Pinpoint the cell where the given text exists, returning its (X, Y) midpoint coordinate. 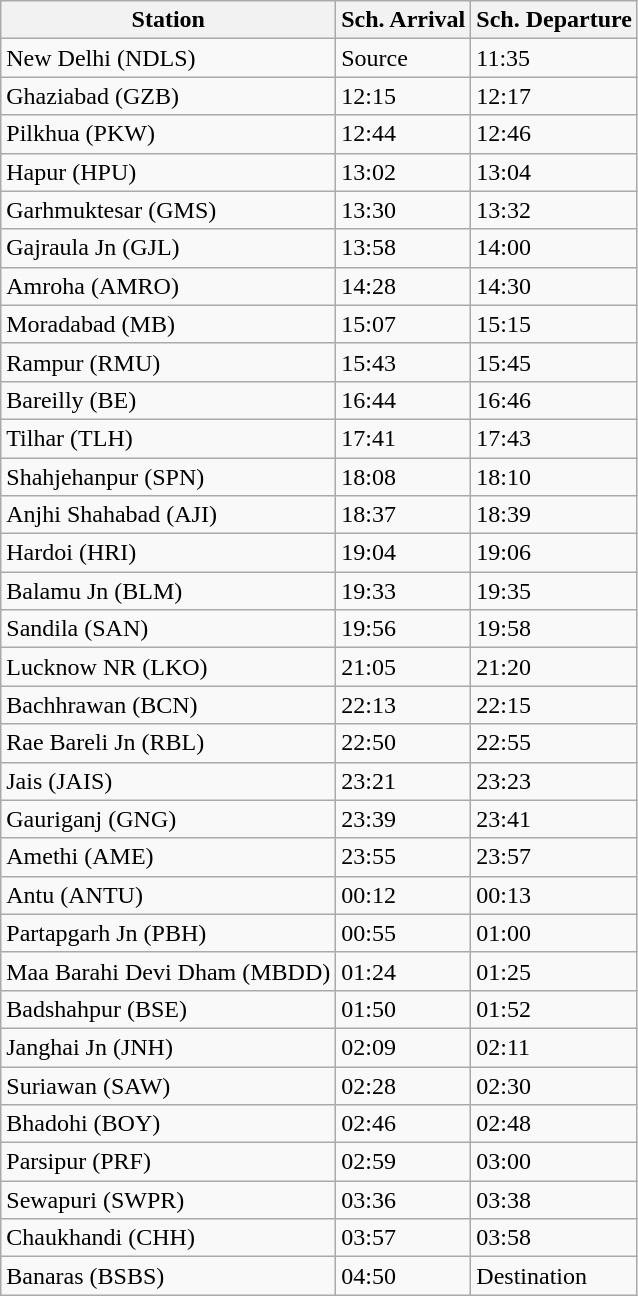
Maa Barahi Devi Dham (MBDD) (168, 971)
01:52 (554, 1009)
Banaras (BSBS) (168, 1276)
Garhmuktesar (GMS) (168, 210)
Jais (JAIS) (168, 781)
03:36 (404, 1200)
17:41 (404, 438)
02:46 (404, 1124)
Suriawan (SAW) (168, 1085)
Sandila (SAN) (168, 629)
Destination (554, 1276)
02:28 (404, 1085)
Sch. Departure (554, 20)
13:32 (554, 210)
18:37 (404, 515)
02:30 (554, 1085)
03:57 (404, 1238)
Shahjehanpur (SPN) (168, 477)
11:35 (554, 58)
Amethi (AME) (168, 857)
00:55 (404, 933)
12:17 (554, 96)
19:58 (554, 629)
13:02 (404, 172)
Gauriganj (GNG) (168, 819)
Moradabad (MB) (168, 324)
Lucknow NR (LKO) (168, 667)
19:04 (404, 553)
13:30 (404, 210)
13:58 (404, 248)
Bareilly (BE) (168, 400)
14:30 (554, 286)
22:15 (554, 705)
Rae Bareli Jn (RBL) (168, 743)
14:28 (404, 286)
Sch. Arrival (404, 20)
03:38 (554, 1200)
15:45 (554, 362)
Sewapuri (SWPR) (168, 1200)
19:35 (554, 591)
18:10 (554, 477)
Chaukhandi (CHH) (168, 1238)
01:24 (404, 971)
Rampur (RMU) (168, 362)
Pilkhua (PKW) (168, 134)
03:00 (554, 1162)
23:39 (404, 819)
Antu (ANTU) (168, 895)
13:04 (554, 172)
23:41 (554, 819)
01:50 (404, 1009)
16:46 (554, 400)
23:21 (404, 781)
00:13 (554, 895)
12:46 (554, 134)
15:07 (404, 324)
23:23 (554, 781)
03:58 (554, 1238)
02:11 (554, 1047)
22:50 (404, 743)
19:56 (404, 629)
12:15 (404, 96)
15:15 (554, 324)
Bhadohi (BOY) (168, 1124)
22:55 (554, 743)
01:00 (554, 933)
22:13 (404, 705)
21:05 (404, 667)
02:09 (404, 1047)
Badshahpur (BSE) (168, 1009)
Bachhrawan (BCN) (168, 705)
Hapur (HPU) (168, 172)
04:50 (404, 1276)
New Delhi (NDLS) (168, 58)
01:25 (554, 971)
18:39 (554, 515)
00:12 (404, 895)
19:06 (554, 553)
Gajraula Jn (GJL) (168, 248)
Balamu Jn (BLM) (168, 591)
18:08 (404, 477)
Parsipur (PRF) (168, 1162)
Ghaziabad (GZB) (168, 96)
23:55 (404, 857)
23:57 (554, 857)
02:59 (404, 1162)
Anjhi Shahabad (AJI) (168, 515)
21:20 (554, 667)
Janghai Jn (JNH) (168, 1047)
Hardoi (HRI) (168, 553)
Partapgarh Jn (PBH) (168, 933)
02:48 (554, 1124)
12:44 (404, 134)
Source (404, 58)
17:43 (554, 438)
15:43 (404, 362)
Amroha (AMRO) (168, 286)
Tilhar (TLH) (168, 438)
Station (168, 20)
16:44 (404, 400)
14:00 (554, 248)
19:33 (404, 591)
